Capture the cell that displays the provided text and extract its [X, Y] central coordinate. 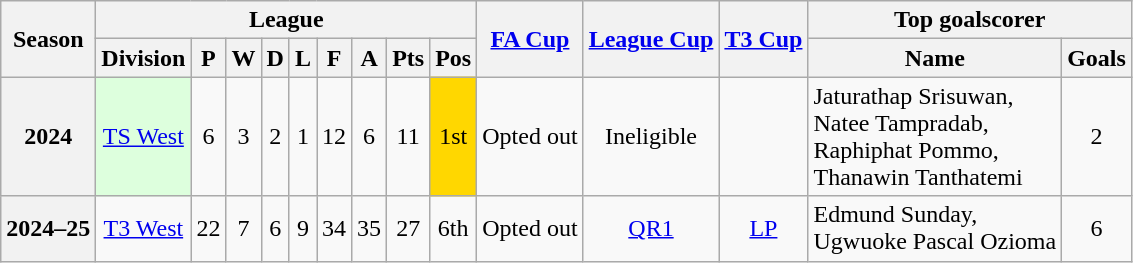
A [370, 58]
Pos [454, 58]
T3 West [144, 228]
LP [764, 228]
W [244, 58]
Top goalscorer [970, 20]
1st [454, 136]
27 [408, 228]
Season [48, 39]
Division [144, 58]
1 [302, 136]
3 [244, 136]
9 [302, 228]
Ineligible [651, 136]
D [275, 58]
Pts [408, 58]
6th [454, 228]
34 [334, 228]
QR1 [651, 228]
11 [408, 136]
Name [935, 58]
Edmund Sunday, Ugwuoke Pascal Ozioma [935, 228]
TS West [144, 136]
Goals [1097, 58]
35 [370, 228]
2024–25 [48, 228]
2024 [48, 136]
12 [334, 136]
League Cup [651, 39]
T3 Cup [764, 39]
League [286, 20]
22 [208, 228]
Jaturathap Srisuwan, Natee Tampradab, Raphiphat Pommo, Thanawin Tanthatemi [935, 136]
FA Cup [530, 39]
P [208, 58]
7 [244, 228]
L [302, 58]
F [334, 58]
